Detect which cell encompasses the target text, then output its (X, Y) center coordinate. 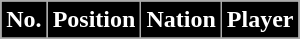
Player (260, 20)
No. (24, 20)
Nation (181, 20)
Position (94, 20)
